From the cell containing the given text, extract its center point as (x, y) coordinate. 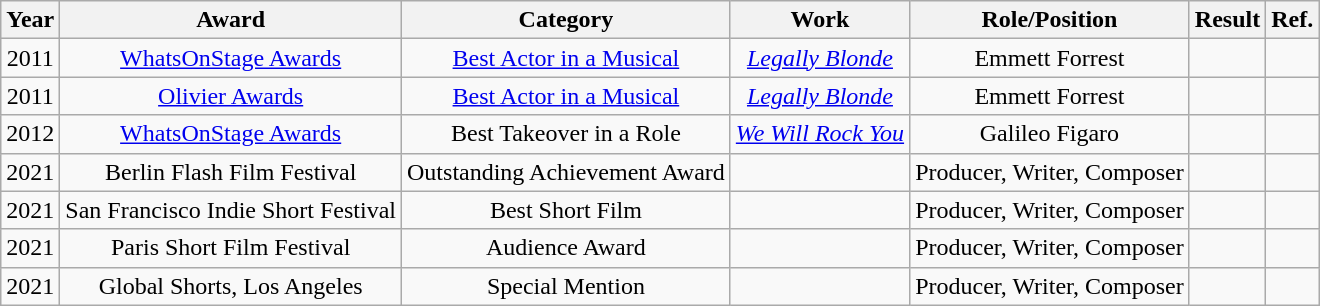
Ref. (1292, 20)
Work (820, 20)
Role/Position (1050, 20)
Global Shorts, Los Angeles (231, 286)
We Will Rock You (820, 134)
Audience Award (566, 248)
Award (231, 20)
Paris Short Film Festival (231, 248)
Year (30, 20)
Galileo Figaro (1050, 134)
2012 (30, 134)
Special Mention (566, 286)
Best Short Film (566, 210)
San Francisco Indie Short Festival (231, 210)
Result (1227, 20)
Berlin Flash Film Festival (231, 172)
Outstanding Achievement Award (566, 172)
Olivier Awards (231, 96)
Best Takeover in a Role (566, 134)
Category (566, 20)
